Search for the cell housing the specified text and yield its [X, Y] center coordinate. 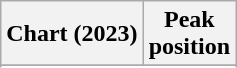
Chart (2023) [72, 34]
Peakposition [189, 34]
